Pinpoint the cell where the given text exists, returning its (x, y) midpoint coordinate. 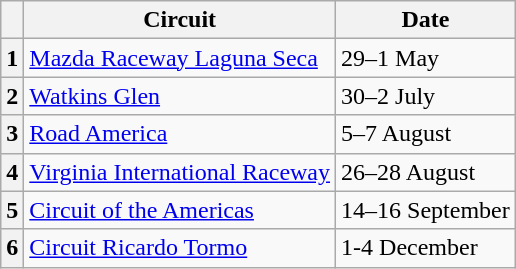
29–1 May (426, 58)
Circuit (180, 20)
Watkins Glen (180, 96)
30–2 July (426, 96)
Virginia International Raceway (180, 172)
26–28 August (426, 172)
14–16 September (426, 210)
3 (12, 134)
4 (12, 172)
5 (12, 210)
Circuit of the Americas (180, 210)
1-4 December (426, 248)
2 (12, 96)
Circuit Ricardo Tormo (180, 248)
6 (12, 248)
Road America (180, 134)
Date (426, 20)
5–7 August (426, 134)
1 (12, 58)
Mazda Raceway Laguna Seca (180, 58)
